Extract the [X, Y] coordinate from the center of the cell holding the provided text.  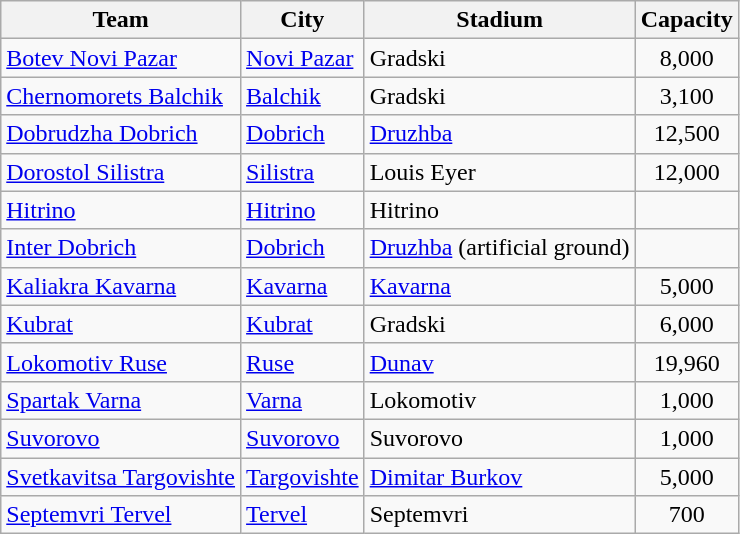
Louis Eyer [500, 172]
Dobrudzha Dobrich [121, 134]
8,000 [686, 58]
12,500 [686, 134]
Stadium [500, 20]
Dorostol Silistra [121, 172]
Capacity [686, 20]
Targovishte [303, 477]
Septemvri [500, 515]
Spartak Varna [121, 400]
Novi Pazar [303, 58]
Silistra [303, 172]
Kaliakra Kavarna [121, 286]
Dimitar Burkov [500, 477]
700 [686, 515]
Team [121, 20]
Tervel [303, 515]
Chernomorets Balchik [121, 96]
Inter Dobrich [121, 248]
Druzhba [500, 134]
3,100 [686, 96]
Svetkavitsa Targovishte [121, 477]
Botev Novi Pazar [121, 58]
Balchik [303, 96]
19,960 [686, 362]
Ruse [303, 362]
Dunav [500, 362]
12,000 [686, 172]
6,000 [686, 324]
Lokomotiv Ruse [121, 362]
Varna [303, 400]
Druzhba (artificial ground) [500, 248]
Septemvri Tervel [121, 515]
City [303, 20]
Lokomotiv [500, 400]
